From the cell containing the given text, extract its center point as [X, Y] coordinate. 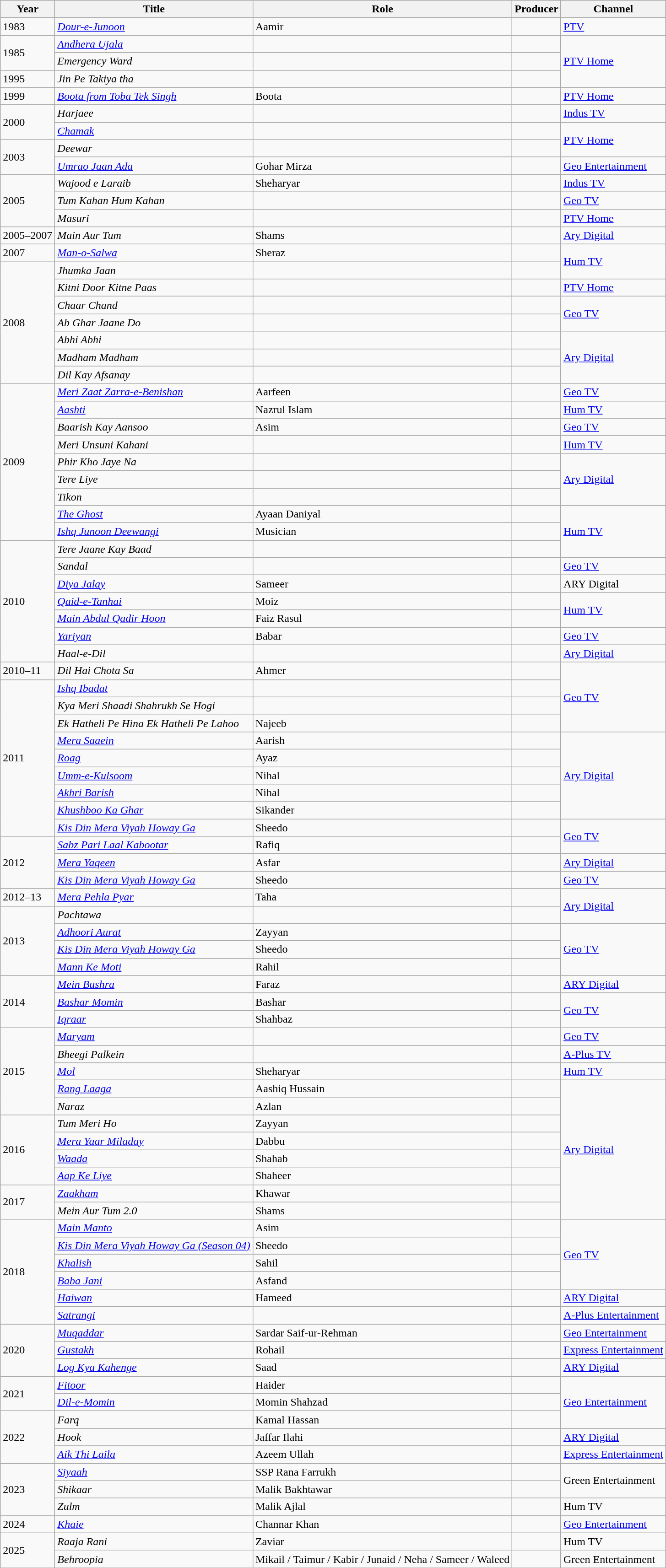
Siyaah [154, 1472]
Umrao Jaan Ada [154, 166]
Sabz Pari Laal Kabootar [154, 845]
Sahil [382, 1263]
Hameed [382, 1298]
Yariyan [154, 636]
Raaja Rani [154, 1541]
Khushboo Ka Ghar [154, 810]
Role [382, 9]
Baba Jani [154, 1280]
Khalish [154, 1263]
Zulm [154, 1507]
Ishq Junoon Deewangi [154, 532]
Ab Ghar Jaane Do [154, 323]
Umm-e-Kulsoom [154, 776]
Aarish [382, 740]
PTV [613, 27]
Shikaar [154, 1489]
Kamal Hassan [382, 1420]
Gohar Mirza [382, 166]
Rahil [382, 967]
Zaviar [382, 1541]
Roag [154, 758]
Masuri [154, 218]
2003 [27, 157]
2014 [27, 1002]
2007 [27, 253]
Kya Meri Shaadi Shahrukh Se Hogi [154, 706]
Main Manto [154, 1228]
Shahab [382, 1158]
Producer [536, 9]
Mein Aur Tum 2.0 [154, 1211]
Sardar Saif-ur-Rehman [382, 1333]
A-Plus Entertainment [613, 1315]
Boota from Toba Tek Singh [154, 96]
1983 [27, 27]
Shahbaz [382, 1019]
Chamak [154, 131]
Malik Bakhtawar [382, 1489]
2008 [27, 323]
Shaheer [382, 1176]
Log Kya Kahenge [154, 1368]
Tikon [154, 496]
Mera Yaqeen [154, 862]
2017 [27, 1202]
Fitoor [154, 1385]
Channar Khan [382, 1524]
Faiz Rasul [382, 619]
Malik Ajlal [382, 1507]
2015 [27, 1071]
Bheegi Palkein [154, 1054]
Adhoori Aurat [154, 932]
Dil Kay Afsanay [154, 375]
Naraz [154, 1106]
Aarfeen [382, 392]
Asfar [382, 862]
Haider [382, 1385]
Ishq Ibadat [154, 688]
2024 [27, 1524]
Faraz [382, 984]
2012 [27, 862]
Mol [154, 1072]
Chaar Chand [154, 305]
Bashar Momin [154, 1002]
Dil Hai Chota Sa [154, 671]
2005 [27, 200]
Main Abdul Qadir Hoon [154, 619]
2009 [27, 462]
Maryam [154, 1036]
1995 [27, 79]
Ek Hatheli Pe Hina Ek Hatheli Pe Lahoo [154, 723]
Aamir [382, 27]
Babar [382, 636]
Azeem Ullah [382, 1455]
SSP Rana Farrukh [382, 1472]
Diya Jalay [154, 584]
2018 [27, 1272]
Aap Ke Liye [154, 1176]
Tere Jaane Kay Baad [154, 549]
Boota [382, 96]
Mikail / Taimur / Kabir / Junaid / Neha / Sameer / Waleed [382, 1559]
Haiwan [154, 1298]
Sandal [154, 566]
Aashti [154, 410]
2025 [27, 1550]
Man-o-Salwa [154, 253]
Deewar [154, 148]
Meri Zaat Zarra-e-Benishan [154, 392]
Farq [154, 1420]
Momin Shahzad [382, 1402]
Tum Meri Ho [154, 1124]
Emergency Ward [154, 61]
Madham Madham [154, 357]
Baarish Kay Aansoo [154, 427]
Bashar [382, 1002]
Ayaan Daniyal [382, 514]
Rang Laaga [154, 1089]
Mera Yaar Miladay [154, 1141]
2011 [27, 758]
Mera Pehla Pyar [154, 897]
Behroopia [154, 1559]
Khawar [382, 1193]
2022 [27, 1437]
Wajood e Laraib [154, 183]
Musician [382, 532]
2005–2007 [27, 236]
Zaakham [154, 1193]
Andhera Ujala [154, 44]
Jaffar Ilahi [382, 1437]
Kitni Door Kitne Paas [154, 288]
Title [154, 9]
Pachtawa [154, 915]
Aik Thi Laila [154, 1455]
Rafiq [382, 845]
2023 [27, 1489]
Meri Unsuni Kahani [154, 444]
Mein Bushra [154, 984]
Gustakh [154, 1350]
Saad [382, 1368]
Rohail [382, 1350]
2012–13 [27, 897]
Year [27, 9]
Sikander [382, 810]
Dour-e-Junoon [154, 27]
Dil-e-Momin [154, 1402]
Abhi Abhi [154, 340]
Jhumka Jaan [154, 270]
Asfand [382, 1280]
Jin Pe Takiya tha [154, 79]
Azlan [382, 1106]
Sameer [382, 584]
Haal-e-Dil [154, 653]
Sheraz [382, 253]
2000 [27, 122]
Tum Kahan Hum Kahan [154, 200]
Ayaz [382, 758]
2020 [27, 1350]
Mann Ke Moti [154, 967]
Dabbu [382, 1141]
Tere Liye [154, 479]
1985 [27, 53]
Satrangi [154, 1315]
Khaie [154, 1524]
Harjaee [154, 113]
Akhri Barish [154, 793]
Waada [154, 1158]
Qaid-e-Tanhai [154, 601]
Main Aur Tum [154, 236]
2021 [27, 1394]
Nazrul Islam [382, 410]
The Ghost [154, 514]
Channel [613, 9]
Najeeb [382, 723]
2010 [27, 601]
Muqaddar [154, 1333]
2013 [27, 941]
Ahmer [382, 671]
Iqraar [154, 1019]
Hook [154, 1437]
Aashiq Hussain [382, 1089]
Taha [382, 897]
1999 [27, 96]
Phir Kho Jaye Na [154, 462]
2016 [27, 1150]
Kis Din Mera Viyah Howay Ga (Season 04) [154, 1245]
Moiz [382, 601]
2010–11 [27, 671]
Mera Saaein [154, 740]
A-Plus TV [613, 1054]
